Provide the [x, y] coordinate of the cell's center where the given text is located.  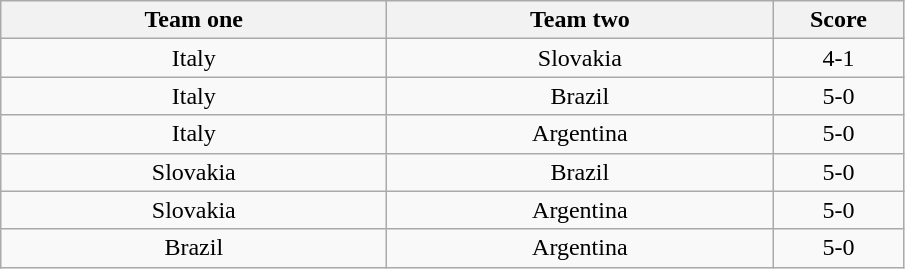
Score [838, 20]
Team two [580, 20]
4-1 [838, 58]
Team one [194, 20]
